Search for the cell housing the specified text and yield its [x, y] center coordinate. 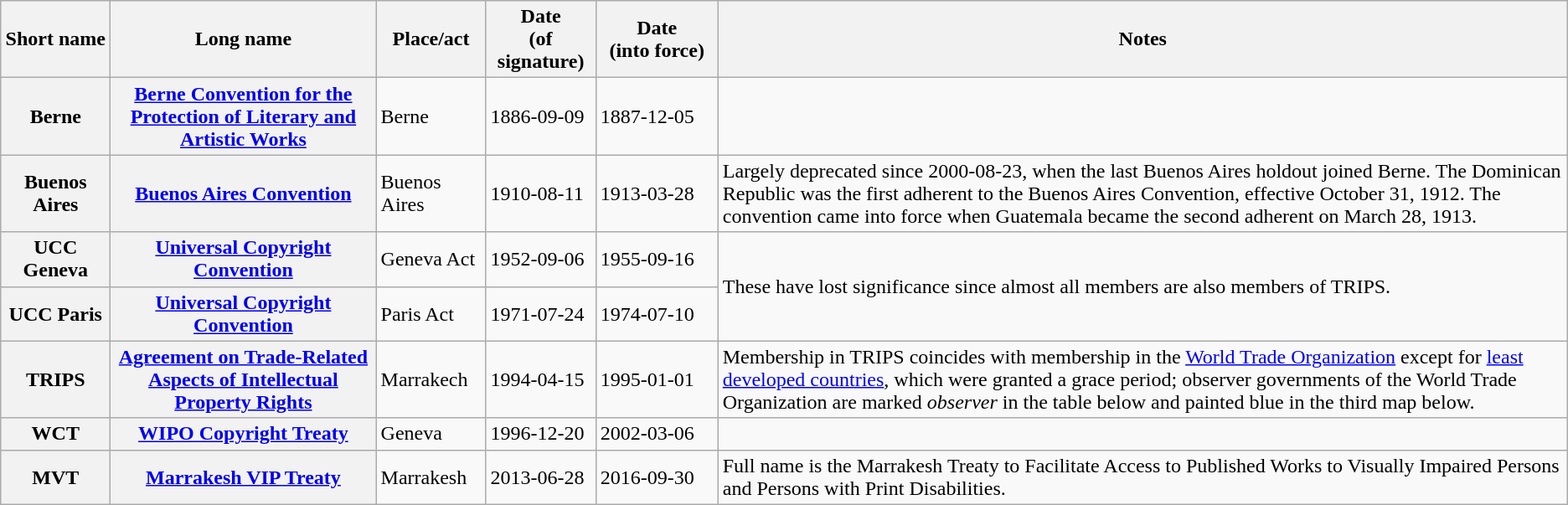
1952-09-06 [541, 260]
Full name is the Marrakesh Treaty to Facilitate Access to Published Works to Visually Impaired Persons and Persons with Print Disabilities. [1142, 477]
1886-09-09 [541, 116]
1955-09-16 [657, 260]
2002-03-06 [657, 434]
UCC Geneva [55, 260]
1887-12-05 [657, 116]
Notes [1142, 39]
WIPO Copyright Treaty [243, 434]
Buenos Aires Convention [243, 193]
UCC Paris [55, 313]
Berne Convention for the Protection of Literary and Artistic Works [243, 116]
TRIPS [55, 379]
1995-01-01 [657, 379]
Marrakech [431, 379]
1971-07-24 [541, 313]
Agreement on Trade-Related Aspects of Intellectual Property Rights [243, 379]
Short name [55, 39]
Marrakesh [431, 477]
Place/act [431, 39]
MVT [55, 477]
1996-12-20 [541, 434]
1913-03-28 [657, 193]
1910-08-11 [541, 193]
Geneva Act [431, 260]
Geneva [431, 434]
2013-06-28 [541, 477]
Paris Act [431, 313]
1974-07-10 [657, 313]
Marrakesh VIP Treaty [243, 477]
Date(of signature) [541, 39]
Date(into force) [657, 39]
1994-04-15 [541, 379]
These have lost significance since almost all members are also members of TRIPS. [1142, 286]
Long name [243, 39]
2016-09-30 [657, 477]
WCT [55, 434]
